Search for the cell housing the specified text and yield its (X, Y) center coordinate. 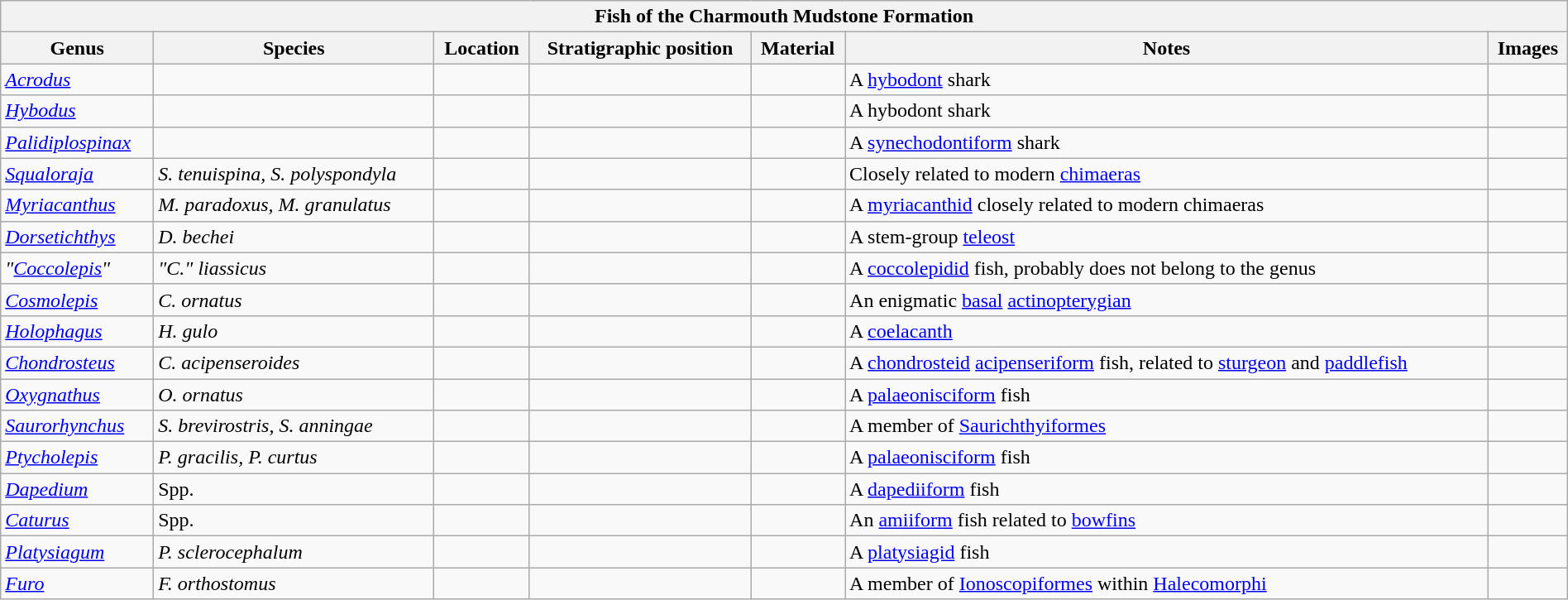
A member of Saurichthyiformes (1167, 426)
Furo (78, 583)
P. sclerocephalum (294, 552)
Notes (1167, 48)
Stratigraphic position (640, 48)
A coccolepidid fish, probably does not belong to the genus (1167, 268)
A synechodontiform shark (1167, 142)
Genus (78, 48)
Acrodus (78, 79)
A coelacanth (1167, 331)
M. paradoxus, M. granulatus (294, 205)
Myriacanthus (78, 205)
A platysiagid fish (1167, 552)
Cosmolepis (78, 300)
Species (294, 48)
Material (798, 48)
Holophagus (78, 331)
Platysiagum (78, 552)
Hybodus (78, 111)
Palidiplospinax (78, 142)
A myriacanthid closely related to modern chimaeras (1167, 205)
An enigmatic basal actinopterygian (1167, 300)
C. ornatus (294, 300)
A stem-group teleost (1167, 237)
S. brevirostris, S. anningae (294, 426)
H. gulo (294, 331)
Squaloraja (78, 174)
P. gracilis, P. curtus (294, 458)
Saurorhynchus (78, 426)
Dapedium (78, 489)
Caturus (78, 521)
Closely related to modern chimaeras (1167, 174)
C. acipenseroides (294, 362)
"Coccolepis" (78, 268)
F. orthostomus (294, 583)
Dorsetichthys (78, 237)
Ptycholepis (78, 458)
S. tenuispina, S. polyspondyla (294, 174)
O. ornatus (294, 395)
A chondrosteid acipenseriform fish, related to sturgeon and paddlefish (1167, 362)
Chondrosteus (78, 362)
Oxygnathus (78, 395)
Images (1527, 48)
D. bechei (294, 237)
"C." liassicus (294, 268)
Location (481, 48)
A member of Ionoscopiformes within Halecomorphi (1167, 583)
Fish of the Charmouth Mudstone Formation (784, 17)
An amiiform fish related to bowfins (1167, 521)
A dapediiform fish (1167, 489)
